Pinpoint the cell where the given text exists, returning its [X, Y] midpoint coordinate. 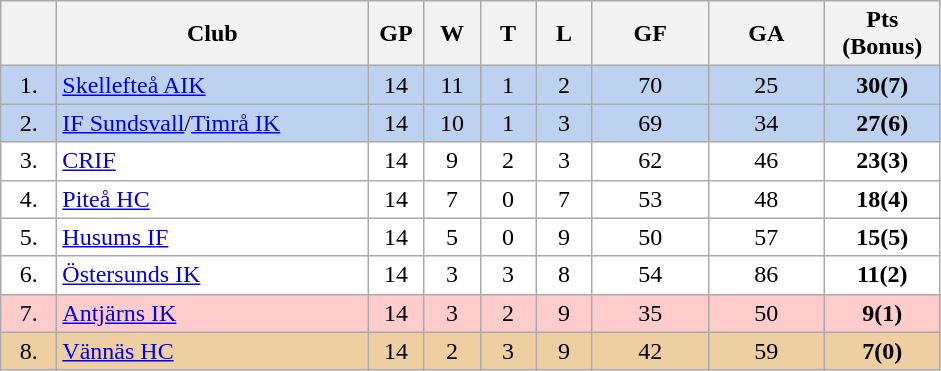
69 [650, 123]
GF [650, 34]
6. [29, 275]
W [452, 34]
T [508, 34]
25 [766, 85]
Antjärns IK [212, 313]
54 [650, 275]
Vännäs HC [212, 351]
3. [29, 161]
L [564, 34]
Skellefteå AIK [212, 85]
7(0) [882, 351]
9(1) [882, 313]
GA [766, 34]
Husums IF [212, 237]
11(2) [882, 275]
5. [29, 237]
23(3) [882, 161]
34 [766, 123]
48 [766, 199]
11 [452, 85]
GP [396, 34]
Östersunds IK [212, 275]
5 [452, 237]
1. [29, 85]
18(4) [882, 199]
53 [650, 199]
86 [766, 275]
8 [564, 275]
Pts (Bonus) [882, 34]
8. [29, 351]
2. [29, 123]
30(7) [882, 85]
59 [766, 351]
IF Sundsvall/Timrå IK [212, 123]
62 [650, 161]
70 [650, 85]
CRIF [212, 161]
15(5) [882, 237]
7. [29, 313]
42 [650, 351]
46 [766, 161]
57 [766, 237]
27(6) [882, 123]
Piteå HC [212, 199]
35 [650, 313]
Club [212, 34]
4. [29, 199]
10 [452, 123]
